Extract the [x, y] coordinate from the center of the cell holding the provided text.  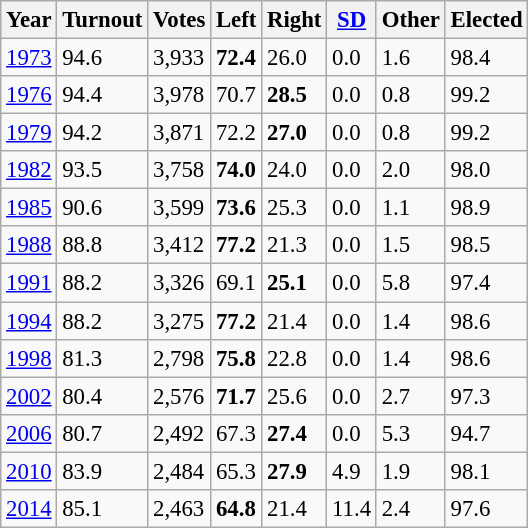
73.6 [236, 208]
64.8 [236, 509]
83.9 [102, 471]
1991 [29, 283]
1.5 [410, 245]
2,463 [180, 509]
2002 [29, 396]
90.6 [102, 208]
67.3 [236, 433]
5.3 [410, 433]
98.9 [486, 208]
97.6 [486, 509]
3,275 [180, 321]
2,492 [180, 433]
SD [352, 20]
81.3 [102, 358]
94.7 [486, 433]
5.8 [410, 283]
97.4 [486, 283]
2.7 [410, 396]
74.0 [236, 170]
21.3 [294, 245]
25.3 [294, 208]
Year [29, 20]
1976 [29, 95]
25.6 [294, 396]
1998 [29, 358]
1985 [29, 208]
80.4 [102, 396]
98.1 [486, 471]
27.4 [294, 433]
98.4 [486, 58]
2,484 [180, 471]
88.8 [102, 245]
75.8 [236, 358]
71.7 [236, 396]
1988 [29, 245]
25.1 [294, 283]
1.6 [410, 58]
2,798 [180, 358]
3,326 [180, 283]
3,758 [180, 170]
1973 [29, 58]
1982 [29, 170]
93.5 [102, 170]
94.2 [102, 133]
26.0 [294, 58]
2010 [29, 471]
28.5 [294, 95]
80.7 [102, 433]
Turnout [102, 20]
1.1 [410, 208]
98.5 [486, 245]
24.0 [294, 170]
22.8 [294, 358]
Left [236, 20]
27.9 [294, 471]
Right [294, 20]
Other [410, 20]
2006 [29, 433]
1979 [29, 133]
3,412 [180, 245]
3,933 [180, 58]
1994 [29, 321]
3,978 [180, 95]
85.1 [102, 509]
2,576 [180, 396]
98.0 [486, 170]
Votes [180, 20]
94.6 [102, 58]
2.4 [410, 509]
27.0 [294, 133]
Elected [486, 20]
70.7 [236, 95]
72.4 [236, 58]
11.4 [352, 509]
94.4 [102, 95]
69.1 [236, 283]
4.9 [352, 471]
1.9 [410, 471]
2014 [29, 509]
3,599 [180, 208]
3,871 [180, 133]
97.3 [486, 396]
2.0 [410, 170]
72.2 [236, 133]
65.3 [236, 471]
